Provide the (x, y) coordinate of the cell's center where the given text is located.  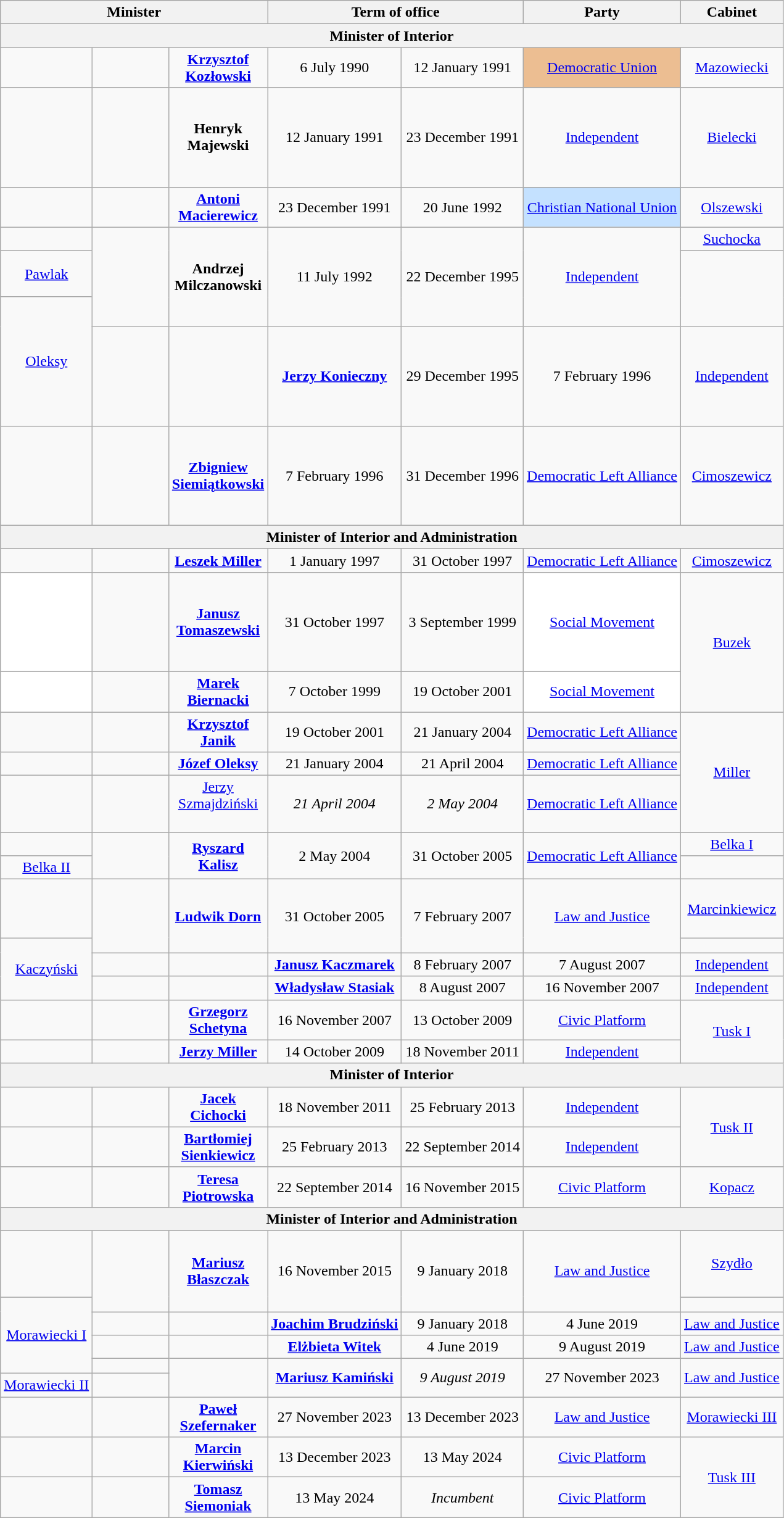
Grzegorz Schetyna (218, 1019)
Krzysztof Janik (218, 732)
Henryk Majewski (218, 137)
Party (602, 12)
Janusz Kaczmarek (334, 964)
Democratic Union (602, 68)
22 December 1995 (463, 276)
Tomasz Siemoniak (218, 1497)
8 February 2007 (463, 964)
7 August 2007 (602, 964)
7 February 2007 (463, 916)
Andrzej Milczanowski (218, 276)
Ryszard Kalisz (218, 856)
8 August 2007 (463, 988)
Mariusz Błaszczak (218, 1271)
Jacek Cichocki (218, 1107)
Paweł Szefernaker (218, 1417)
Jerzy Miller (218, 1051)
14 October 2009 (334, 1051)
Term of office (396, 12)
Oleksy (47, 362)
Christian National Union (602, 207)
Ludwik Dorn (218, 916)
Szydło (732, 1264)
Mariusz Kamiński (334, 1378)
Kopacz (732, 1187)
Olszewski (732, 207)
Marcin Kierwiński (218, 1458)
Buzek (732, 642)
Bartłomiej Sienkiewicz (218, 1147)
Incumbent (463, 1497)
Teresa Piotrowska (218, 1187)
Belka II (47, 868)
Józef Oleksy (218, 764)
1 January 1997 (334, 560)
11 July 1992 (334, 276)
3 September 1999 (463, 622)
Krzysztof Kozłowski (218, 68)
Tusk I (732, 1032)
Władysław Stasiak (334, 988)
Antoni Macierewicz (218, 207)
7 October 1999 (334, 691)
Morawiecki III (732, 1417)
Marcinkiewicz (732, 908)
Elżbieta Witek (334, 1347)
Zbigniew Siemiątkowski (218, 475)
Pawlak (47, 274)
20 June 1992 (463, 207)
Janusz Tomaszewski (218, 622)
Joachim Brudziński (334, 1324)
Marek Biernacki (218, 691)
Morawiecki II (47, 1385)
Tusk II (732, 1127)
Jerzy Konieczny (334, 376)
31 December 1996 (463, 475)
Suchocka (732, 239)
Minister (134, 12)
6 July 1990 (334, 68)
Mazowiecki (732, 68)
Leszek Miller (218, 560)
Belka I (732, 844)
Miller (732, 773)
29 December 1995 (463, 376)
Jerzy Szmajdziński (218, 804)
Cabinet (732, 12)
Tusk III (732, 1477)
13 October 2009 (463, 1019)
Kaczyński (47, 969)
Bielecki (732, 137)
Morawiecki I (47, 1335)
